Provide the (X, Y) coordinate of the cell's center where the given text is located.  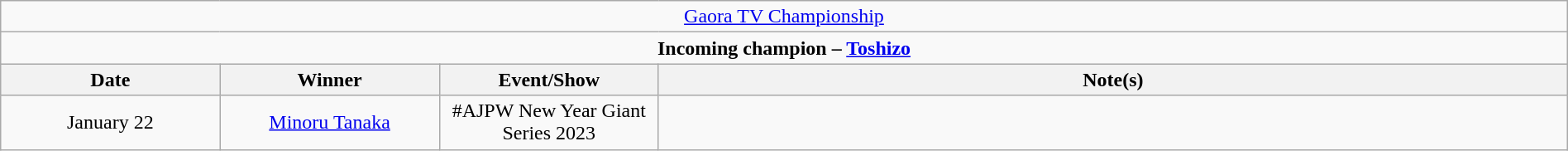
January 22 (111, 123)
Event/Show (549, 80)
Winner (329, 80)
#AJPW New Year Giant Series 2023 (549, 123)
Date (111, 80)
Note(s) (1113, 80)
Gaora TV Championship (784, 17)
Minoru Tanaka (329, 123)
Incoming champion – Toshizo (784, 48)
